Pinpoint the cell where the given text exists, returning its [X, Y] midpoint coordinate. 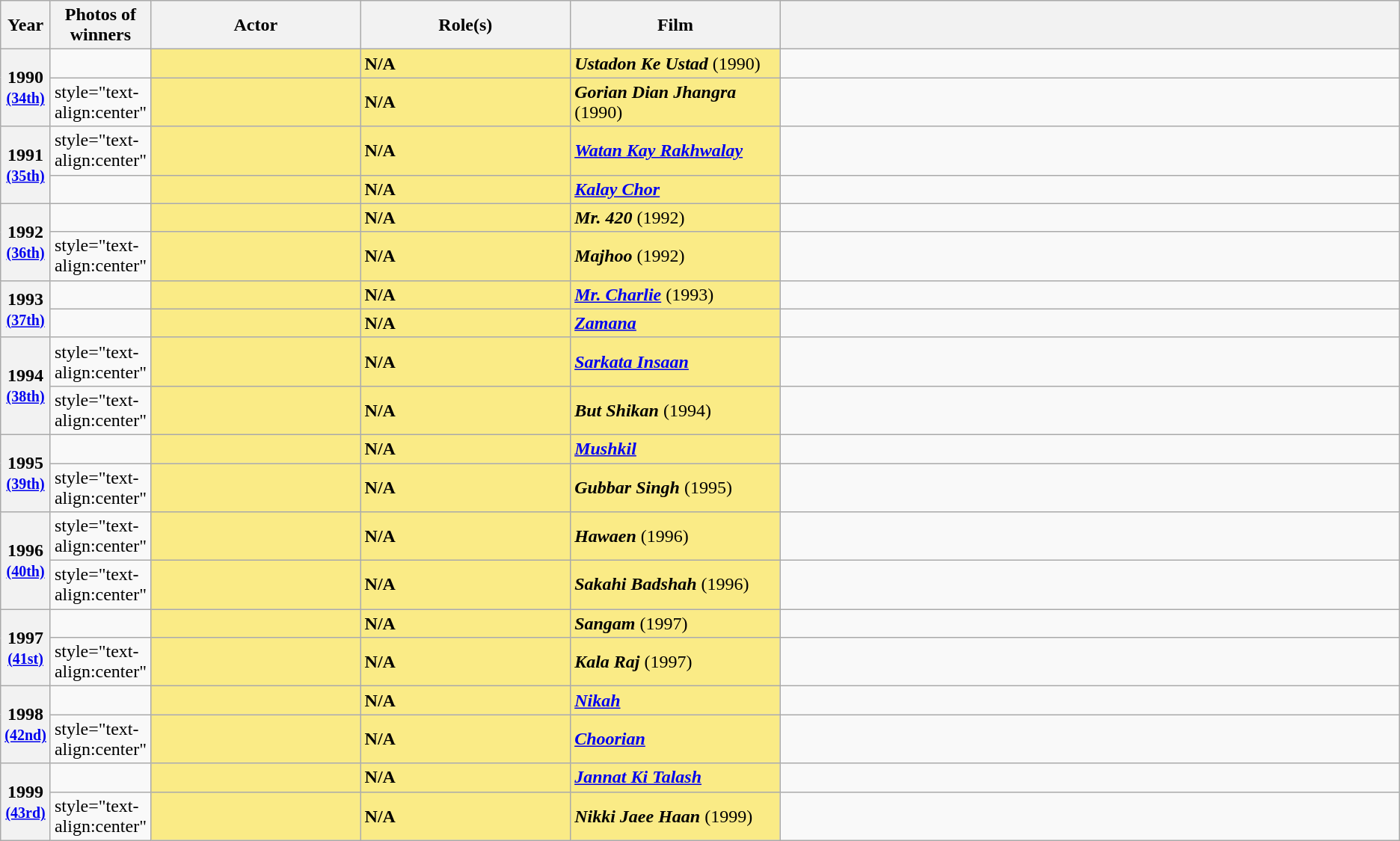
Choorian [676, 739]
1995 (39th) [25, 472]
Role(s) [465, 25]
1991 (35th) [25, 164]
Ustadon Ke Ustad (1990) [676, 64]
Watan Kay Rakhwalay [676, 151]
Gubbar Singh (1995) [676, 487]
Hawaen (1996) [676, 537]
Zamana [676, 323]
Kala Raj (1997) [676, 662]
Film [676, 25]
1994 (38th) [25, 386]
1999 (43rd) [25, 801]
Sakahi Badshah (1996) [676, 585]
Mr. Charlie (1993) [676, 295]
But Shikan (1994) [676, 410]
1996 (40th) [25, 561]
Jannat Ki Talash [676, 777]
Sarkata Insaan [676, 362]
Year [25, 25]
Mushkil [676, 449]
1993 (37th) [25, 309]
Actor [256, 25]
1992 (36th) [25, 242]
1997 (41st) [25, 647]
Nikki Jaee Haan (1999) [676, 816]
Nikah [676, 700]
Gorian Dian Jhangra (1990) [676, 102]
Kalay Chor [676, 189]
Mr. 420 (1992) [676, 218]
Photos of winners [100, 25]
Sangam (1997) [676, 623]
1998 (42nd) [25, 725]
1990 (34th) [25, 88]
Majhoo (1992) [676, 256]
